Search for the cell housing the specified text and yield its [X, Y] center coordinate. 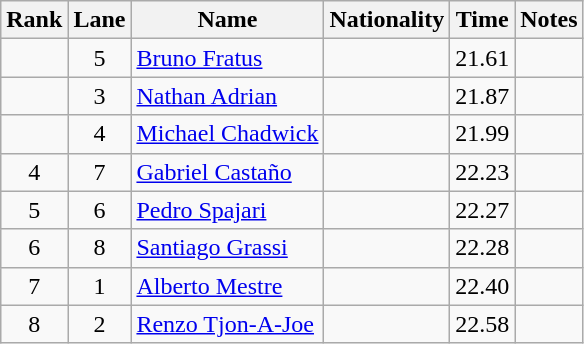
22.58 [482, 324]
21.61 [482, 58]
Notes [549, 20]
Santiago Grassi [228, 248]
Rank [34, 20]
22.27 [482, 210]
22.23 [482, 172]
Alberto Mestre [228, 286]
Gabriel Castaño [228, 172]
Renzo Tjon-A-Joe [228, 324]
1 [100, 286]
Michael Chadwick [228, 134]
3 [100, 96]
Nationality [387, 20]
Nathan Adrian [228, 96]
Time [482, 20]
Lane [100, 20]
2 [100, 324]
21.99 [482, 134]
22.40 [482, 286]
21.87 [482, 96]
Pedro Spajari [228, 210]
22.28 [482, 248]
Name [228, 20]
Bruno Fratus [228, 58]
